Scan for the cell matching the given text and deliver its [x, y] coordinate at center. 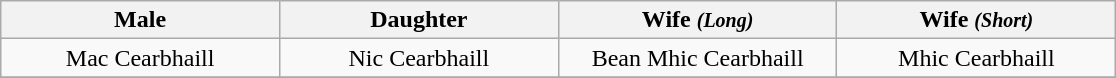
Mhic Cearbhaill [976, 58]
Male [140, 20]
Mac Cearbhaill [140, 58]
Wife (Long) [698, 20]
Bean Mhic Cearbhaill [698, 58]
Nic Cearbhaill [418, 58]
Wife (Short) [976, 20]
Daughter [418, 20]
